Search for the cell housing the specified text and yield its [x, y] center coordinate. 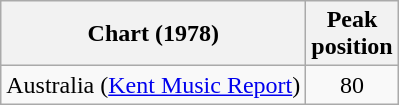
Australia (Kent Music Report) [154, 85]
80 [352, 85]
Peakposition [352, 34]
Chart (1978) [154, 34]
